Provide the (X, Y) coordinate of the cell's center where the given text is located.  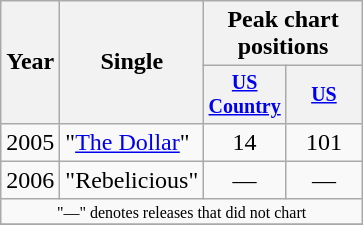
101 (324, 142)
"—" denotes releases that did not chart (182, 211)
Single (132, 62)
"The Dollar" (132, 142)
Year (30, 62)
2006 (30, 180)
US Country (245, 94)
Peak chartpositions (284, 34)
"Rebelicious" (132, 180)
14 (245, 142)
US (324, 94)
2005 (30, 142)
